Scan for the cell matching the given text and deliver its (x, y) coordinate at center. 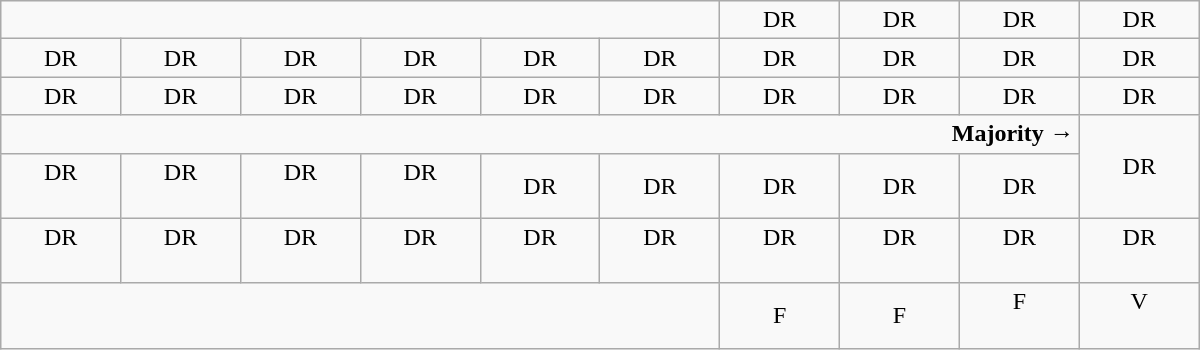
V (1139, 316)
Majority → (540, 134)
